Identify which cell holds the provided text, then report its (x, y) central coordinate. 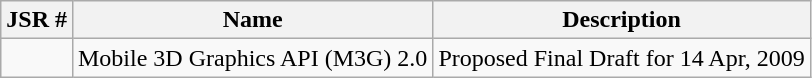
Description (622, 20)
Mobile 3D Graphics API (M3G) 2.0 (252, 58)
JSR # (37, 20)
Proposed Final Draft for 14 Apr, 2009 (622, 58)
Name (252, 20)
